Identify which cell holds the provided text, then report its (x, y) central coordinate. 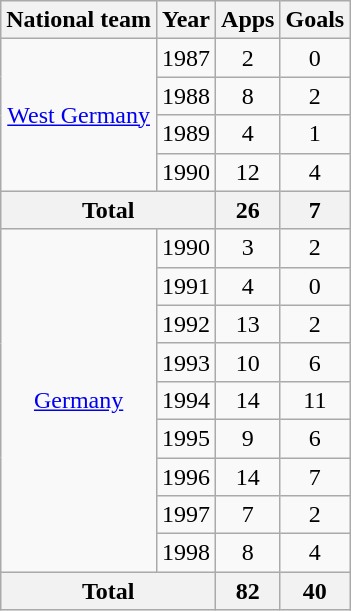
11 (315, 400)
Goals (315, 20)
1994 (186, 400)
Apps (248, 20)
1991 (186, 286)
82 (248, 591)
1989 (186, 134)
1993 (186, 362)
40 (315, 591)
National team (79, 20)
26 (248, 210)
Germany (79, 400)
12 (248, 172)
9 (248, 438)
10 (248, 362)
West Germany (79, 115)
1987 (186, 58)
1988 (186, 96)
1995 (186, 438)
1 (315, 134)
1998 (186, 553)
3 (248, 248)
1996 (186, 477)
1992 (186, 324)
Year (186, 20)
1997 (186, 515)
13 (248, 324)
